Detect which cell encompasses the target text, then output its [x, y] center coordinate. 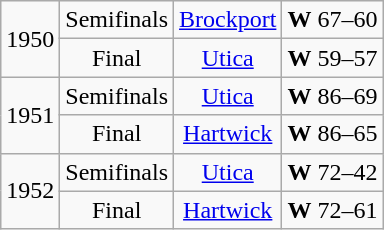
1950 [30, 39]
W 67–60 [332, 20]
W 59–57 [332, 58]
W 86–65 [332, 134]
1951 [30, 115]
W 86–69 [332, 96]
W 72–42 [332, 172]
Brockport [228, 20]
1952 [30, 191]
W 72–61 [332, 210]
